Return [x, y] of the center of cell containing provided text 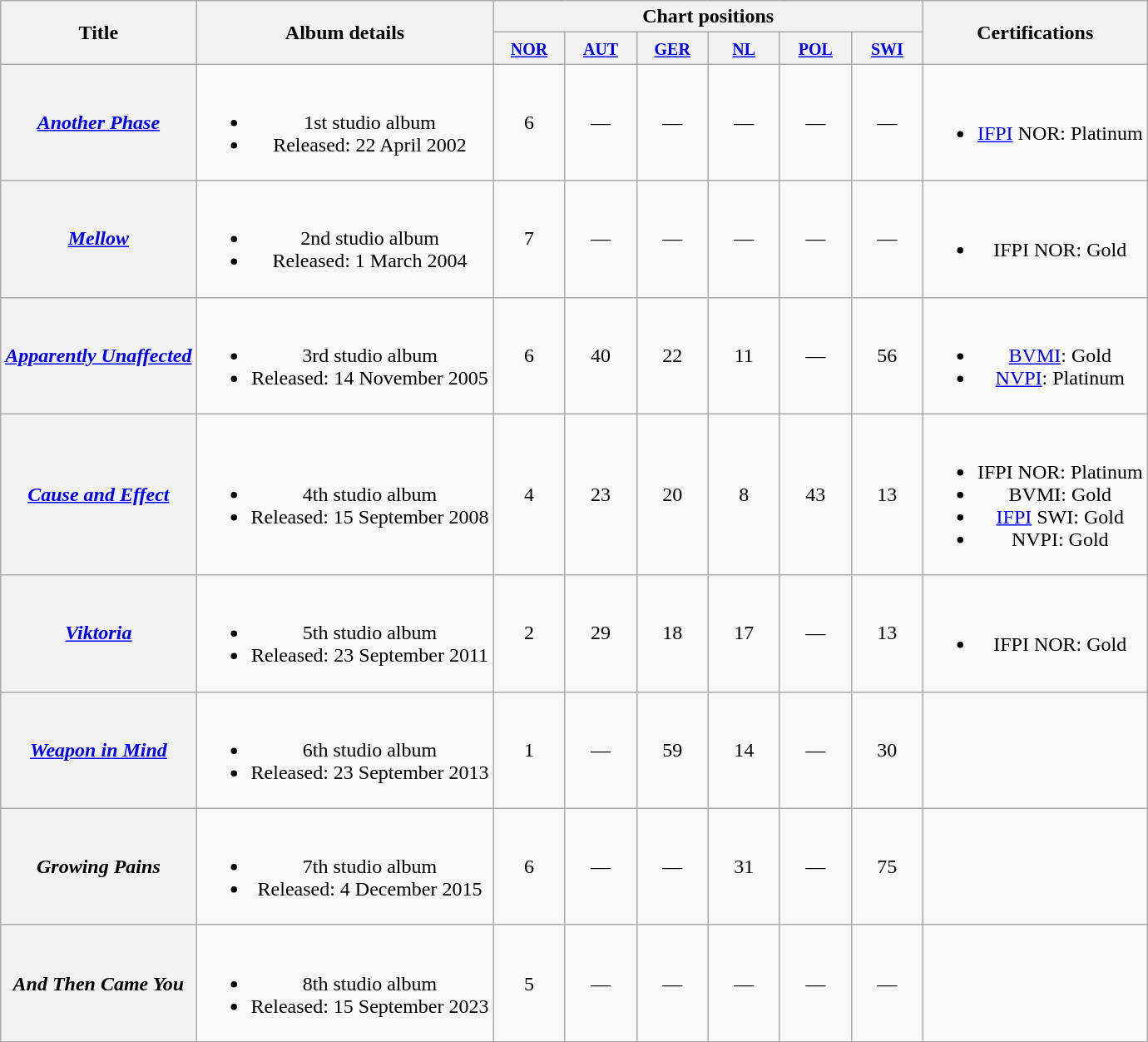
Album details [344, 32]
Growing Pains [98, 866]
6th studio albumReleased: 23 September 2013 [344, 750]
56 [887, 355]
2nd studio albumReleased: 1 March 2004 [344, 239]
NOR [529, 48]
Chart positions [708, 17]
14 [744, 750]
75 [887, 866]
5 [529, 983]
IFPI NOR: PlatinumBVMI: GoldIFPI SWI: GoldNVPI: Gold [1035, 494]
1st studio albumReleased: 22 April 2002 [344, 122]
Certifications [1035, 32]
7 [529, 239]
59 [672, 750]
7th studio albumReleased: 4 December 2015 [344, 866]
AUT [601, 48]
23 [601, 494]
Viktoria [98, 633]
1 [529, 750]
17 [744, 633]
29 [601, 633]
18 [672, 633]
11 [744, 355]
3rd studio albumReleased: 14 November 2005 [344, 355]
Mellow [98, 239]
BVMI: GoldNVPI: Platinum [1035, 355]
POL [815, 48]
4 [529, 494]
22 [672, 355]
30 [887, 750]
31 [744, 866]
2 [529, 633]
And Then Came You [98, 983]
4th studio albumReleased: 15 September 2008 [344, 494]
Apparently Unaffected [98, 355]
SWI [887, 48]
8 [744, 494]
20 [672, 494]
NL [744, 48]
40 [601, 355]
43 [815, 494]
5th studio albumReleased: 23 September 2011 [344, 633]
GER [672, 48]
8th studio albumReleased: 15 September 2023 [344, 983]
IFPI NOR: Platinum [1035, 122]
Another Phase [98, 122]
Cause and Effect [98, 494]
Weapon in Mind [98, 750]
Title [98, 32]
